Return [X, Y] of the center of cell containing provided text 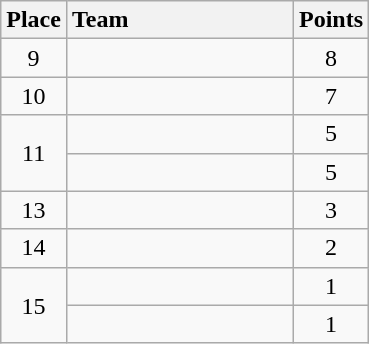
15 [34, 305]
7 [332, 96]
9 [34, 58]
13 [34, 210]
11 [34, 153]
2 [332, 248]
Points [332, 20]
Place [34, 20]
Team [180, 20]
10 [34, 96]
8 [332, 58]
3 [332, 210]
14 [34, 248]
